Extract the (X, Y) coordinate from the center of the cell holding the provided text.  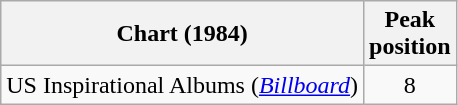
Peakposition (410, 34)
8 (410, 85)
Chart (1984) (182, 34)
US Inspirational Albums (Billboard) (182, 85)
